Pinpoint the cell where the given text exists, returning its [x, y] midpoint coordinate. 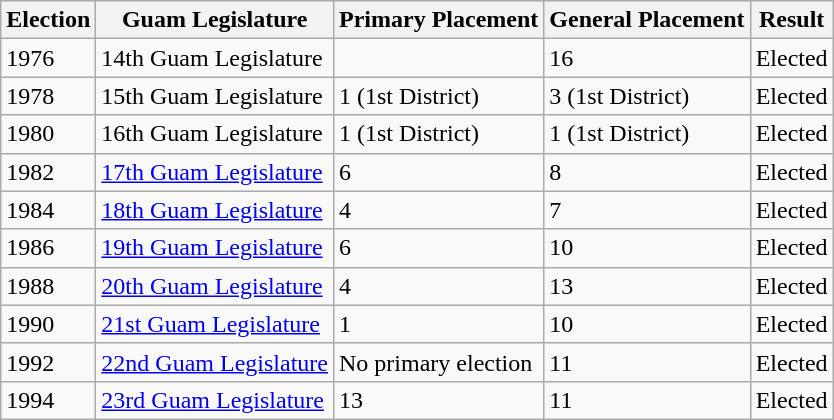
1988 [48, 286]
15th Guam Legislature [215, 96]
20th Guam Legislature [215, 286]
17th Guam Legislature [215, 172]
19th Guam Legislature [215, 248]
18th Guam Legislature [215, 210]
1982 [48, 172]
16 [647, 58]
Primary Placement [438, 20]
7 [647, 210]
Guam Legislature [215, 20]
General Placement [647, 20]
1994 [48, 400]
3 (1st District) [647, 96]
22nd Guam Legislature [215, 362]
1 [438, 324]
1986 [48, 248]
14th Guam Legislature [215, 58]
21st Guam Legislature [215, 324]
Result [792, 20]
16th Guam Legislature [215, 134]
No primary election [438, 362]
1984 [48, 210]
1992 [48, 362]
8 [647, 172]
1990 [48, 324]
1980 [48, 134]
23rd Guam Legislature [215, 400]
1978 [48, 96]
1976 [48, 58]
Election [48, 20]
